Determine the [X, Y] coordinate at the center of the cell enclosing the given text.  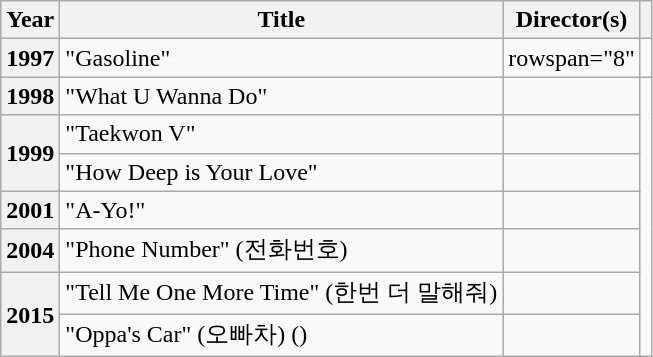
1997 [30, 58]
1999 [30, 153]
Title [282, 20]
1998 [30, 96]
"A-Yo!" [282, 210]
"What U Wanna Do" [282, 96]
"Gasoline" [282, 58]
2015 [30, 314]
Year [30, 20]
2004 [30, 250]
"How Deep is Your Love" [282, 172]
"Phone Number" (전화번호) [282, 250]
"Oppa's Car" (오빠차) () [282, 336]
Director(s) [572, 20]
rowspan="8" [572, 58]
2001 [30, 210]
"Taekwon V" [282, 134]
"Tell Me One More Time" (한번 더 말해줘) [282, 294]
